Scan for the cell matching the given text and deliver its [x, y] coordinate at center. 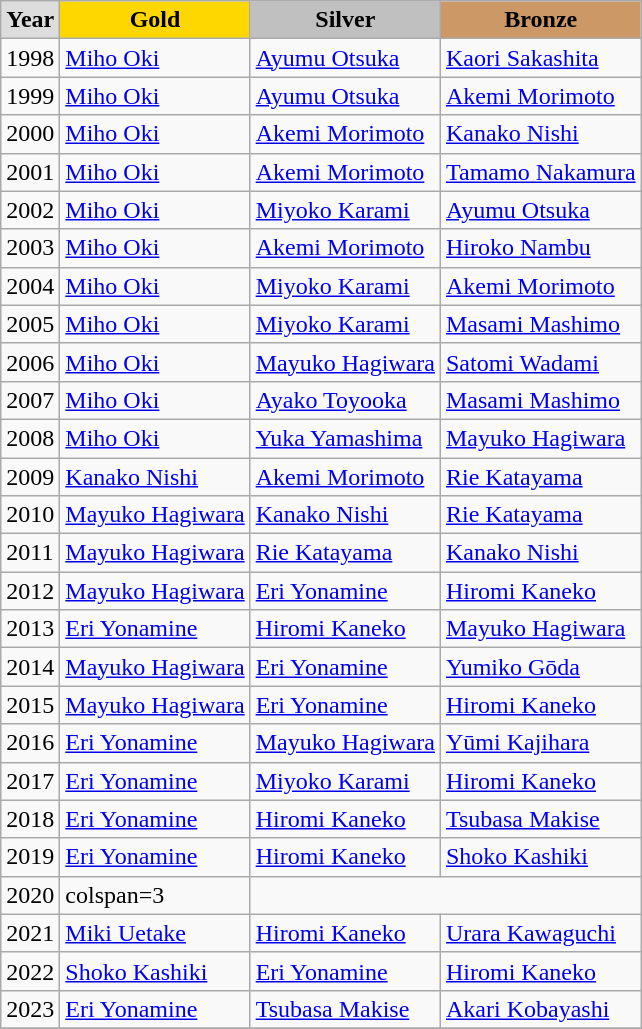
Silver [345, 20]
2002 [30, 210]
1998 [30, 58]
Bronze [540, 20]
Yūmi Kajihara [540, 743]
2008 [30, 438]
2016 [30, 743]
2014 [30, 667]
colspan=3 [155, 895]
Kaori Sakashita [540, 58]
2009 [30, 477]
2015 [30, 705]
Hiroko Nambu [540, 248]
Yuka Yamashima [345, 438]
2012 [30, 591]
1999 [30, 96]
2004 [30, 286]
2000 [30, 134]
Tamamo Nakamura [540, 172]
Gold [155, 20]
2021 [30, 933]
2018 [30, 819]
2013 [30, 629]
Ayako Toyooka [345, 400]
Yumiko Gōda [540, 667]
Urara Kawaguchi [540, 933]
Satomi Wadami [540, 362]
2005 [30, 324]
2007 [30, 400]
2003 [30, 248]
2023 [30, 1009]
2020 [30, 895]
2001 [30, 172]
2010 [30, 515]
Miki Uetake [155, 933]
2017 [30, 781]
2006 [30, 362]
2022 [30, 971]
2011 [30, 553]
2019 [30, 857]
Akari Kobayashi [540, 1009]
Year [30, 20]
